Detect which cell encompasses the target text, then output its (x, y) center coordinate. 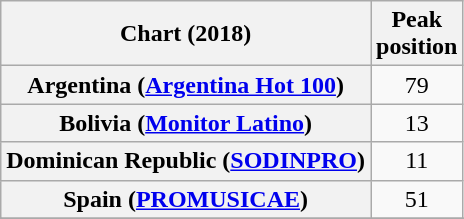
11 (416, 161)
13 (416, 123)
Spain (PROMUSICAE) (186, 199)
Peakposition (416, 34)
Bolivia (Monitor Latino) (186, 123)
51 (416, 199)
Chart (2018) (186, 34)
Argentina (Argentina Hot 100) (186, 85)
79 (416, 85)
Dominican Republic (SODINPRO) (186, 161)
